Return [x, y] of the center of cell containing provided text 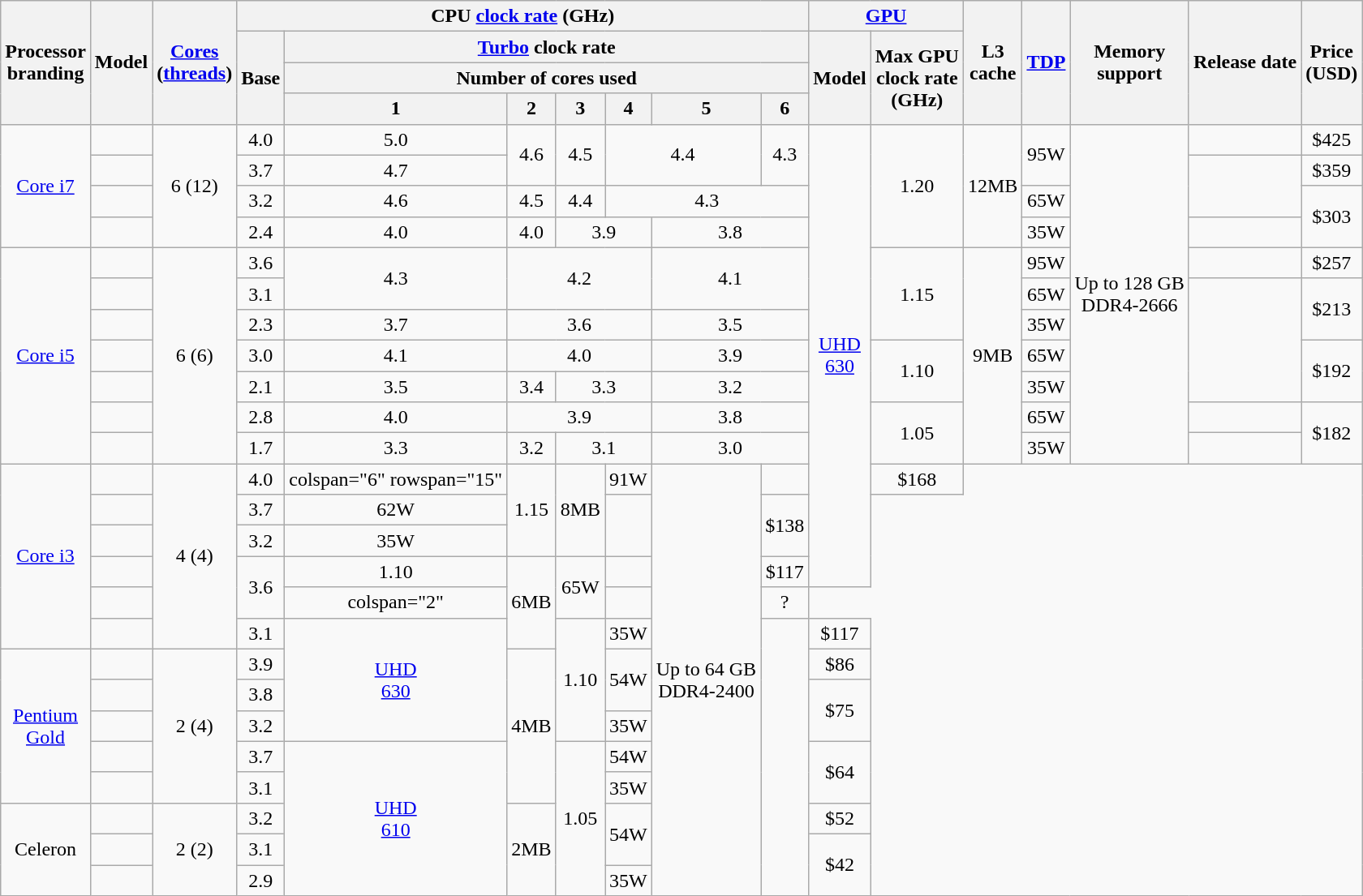
3 [580, 109]
TDP [1047, 62]
Release date [1245, 62]
$192 [1332, 371]
Memorysupport [1129, 62]
Up to 128 GBDDR4-2666 [1129, 294]
4.7 [396, 170]
4 (4) [195, 556]
2.1 [261, 387]
4.2 [579, 278]
6MB [531, 602]
$303 [1332, 216]
colspan="6" rowspan="15" [396, 479]
Core i7 [45, 186]
$64 [840, 772]
2.8 [261, 418]
Celeron [45, 849]
9MB [992, 355]
$213 [1332, 309]
2 [531, 109]
1.7 [261, 448]
UHD610 [396, 818]
91W [629, 479]
6 [785, 109]
4 [629, 109]
2MB [531, 849]
2 (2) [195, 849]
Processorbranding [45, 62]
GPU [886, 16]
$138 [785, 525]
Price(USD) [1332, 62]
1.20 [917, 186]
2 (4) [195, 726]
$182 [1332, 433]
4MB [531, 726]
6 (6) [195, 355]
62W [396, 510]
8MB [580, 510]
6 (12) [195, 186]
5.0 [396, 139]
2.4 [261, 232]
Cores (threads) [195, 62]
Turbo clock rate [547, 47]
$168 [917, 479]
$75 [840, 710]
5 [706, 109]
2.3 [261, 324]
colspan="2" [396, 602]
Up to 64 GBDDR4-2400 [706, 680]
$257 [1332, 263]
3.4 [531, 387]
Core i5 [45, 355]
$42 [840, 864]
Number of cores used [547, 78]
12MB [992, 186]
Pentium Gold [45, 726]
2.9 [261, 880]
Max GPUclock rate(GHz) [917, 78]
$359 [1332, 170]
$425 [1332, 139]
? [785, 602]
Base [261, 78]
$86 [840, 664]
Core i3 [45, 556]
$52 [840, 818]
CPU clock rate (GHz) [522, 16]
L3cache [992, 62]
1 [396, 109]
